Return the (x, y) coordinate for the center point of the cell that contains the specified text.  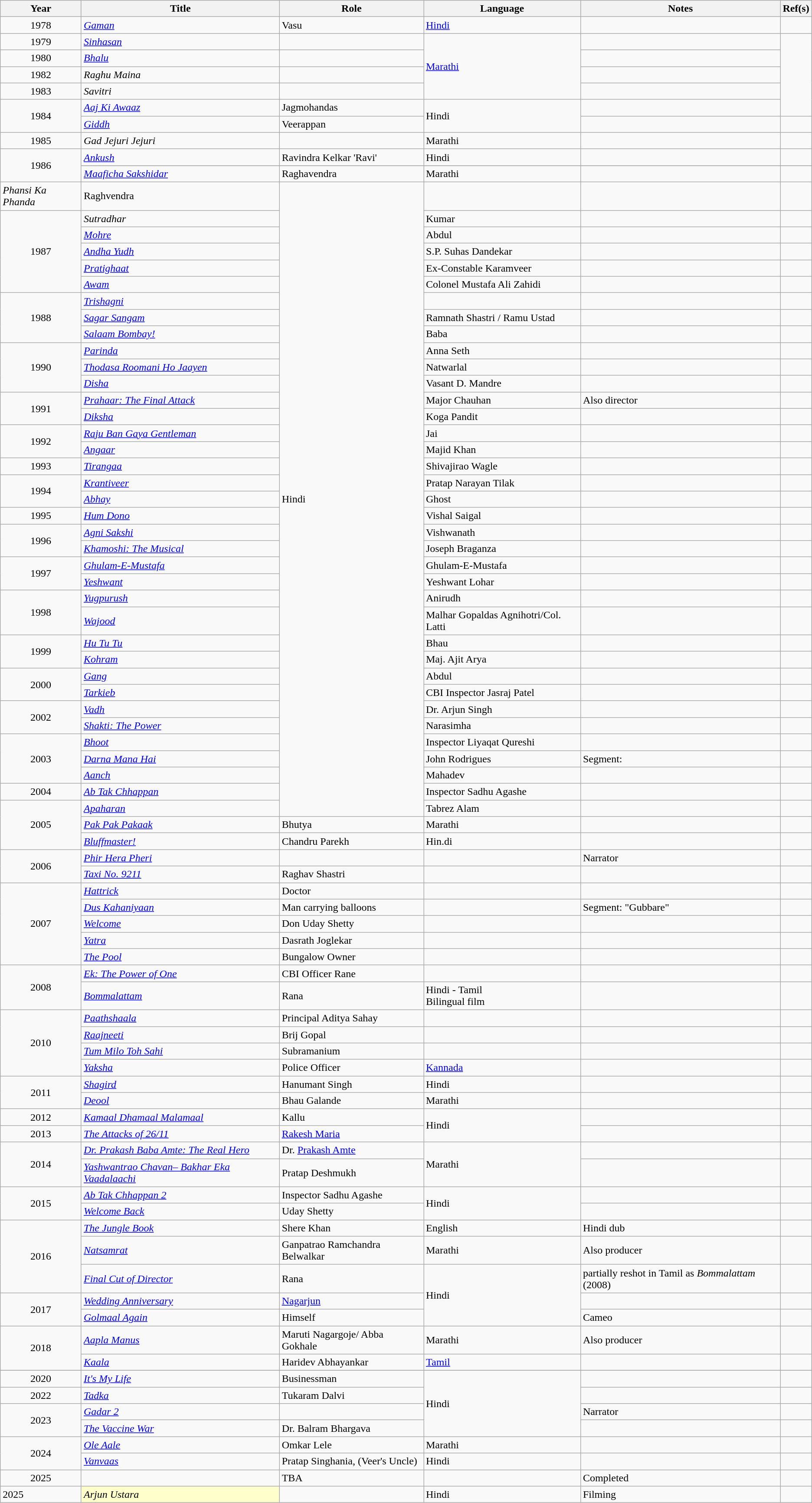
Shakti: The Power (180, 725)
Maj. Ajit Arya (502, 660)
Chandru Parekh (351, 841)
Principal Aditya Sahay (351, 1018)
Tirangaa (180, 466)
Malhar Gopaldas Agnihotri/Col. Latti (502, 620)
2003 (41, 758)
Giddh (180, 124)
Bhau (502, 643)
Rakesh Maria (351, 1134)
Ravindra Kelkar 'Ravi' (351, 157)
2005 (41, 825)
1987 (41, 251)
Yatra (180, 940)
2015 (41, 1203)
Anirudh (502, 598)
CBI Officer Rane (351, 973)
Hindi dub (680, 1228)
Dasrath Joglekar (351, 940)
Hanumant Singh (351, 1084)
1983 (41, 91)
Title (180, 9)
Maaficha Sakshidar (180, 174)
1982 (41, 75)
English (502, 1228)
Hum Dono (180, 516)
Police Officer (351, 1068)
CBI Inspector Jasraj Patel (502, 692)
1980 (41, 58)
2022 (41, 1395)
Nagarjun (351, 1301)
Narasimha (502, 725)
Dr. Prakash Baba Amte: The Real Hero (180, 1150)
Yaksha (180, 1068)
Salaam Bombay! (180, 334)
2011 (41, 1093)
Don Uday Shetty (351, 924)
Gaman (180, 25)
Tukaram Dalvi (351, 1395)
Sinhasan (180, 42)
Natwarlal (502, 367)
Raghvendra (180, 196)
Vasu (351, 25)
Dr. Prakash Amte (351, 1150)
Natsamrat (180, 1250)
Hattrick (180, 891)
Maruti Nagargoje/ Abba Gokhale (351, 1340)
Notes (680, 9)
Pratap Narayan Tilak (502, 483)
Bungalow Owner (351, 957)
Subramanium (351, 1051)
Raju Ban Gaya Gentleman (180, 433)
Kohram (180, 660)
Phir Hera Pheri (180, 858)
Dr. Balram Bhargava (351, 1428)
Pratap Deshmukh (351, 1172)
Bhau Galande (351, 1101)
Tadka (180, 1395)
Language (502, 9)
Pak Pak Pakaak (180, 825)
Colonel Mustafa Ali Zahidi (502, 285)
1991 (41, 408)
Bhalu (180, 58)
Kallu (351, 1117)
Thodasa Roomani Ho Jaayen (180, 367)
The Vaccine War (180, 1428)
Tum Milo Toh Sahi (180, 1051)
Welcome (180, 924)
Doctor (351, 891)
Segment: (680, 759)
1984 (41, 116)
Abhay (180, 499)
Wajood (180, 620)
Ex-Constable Karamveer (502, 268)
Ganpatrao Ramchandra Belwalkar (351, 1250)
Baba (502, 334)
Hindi - Tamil Bilingual film (502, 995)
2013 (41, 1134)
Major Chauhan (502, 400)
Vanvaas (180, 1461)
1978 (41, 25)
1986 (41, 165)
Darna Mana Hai (180, 759)
Dr. Arjun Singh (502, 709)
Jagmohandas (351, 108)
Ab Tak Chhappan 2 (180, 1195)
Golmaal Again (180, 1317)
1979 (41, 42)
The Attacks of 26/11 (180, 1134)
Sutradhar (180, 218)
Raghav Shastri (351, 874)
Inspector Liyaqat Qureshi (502, 742)
Ramnath Shastri / Ramu Ustad (502, 318)
Deool (180, 1101)
1985 (41, 141)
2002 (41, 717)
Shivajirao Wagle (502, 466)
Segment: "Gubbare" (680, 907)
Filming (680, 1494)
2023 (41, 1420)
Vadh (180, 709)
Aanch (180, 775)
1992 (41, 441)
Parinda (180, 351)
Ref(s) (796, 9)
Shagird (180, 1084)
Also director (680, 400)
Ankush (180, 157)
1994 (41, 491)
2012 (41, 1117)
Prahaar: The Final Attack (180, 400)
Businessman (351, 1379)
1993 (41, 466)
2020 (41, 1379)
Taxi No. 9211 (180, 874)
The Pool (180, 957)
Anna Seth (502, 351)
Wedding Anniversary (180, 1301)
2006 (41, 866)
Khamoshi: The Musical (180, 549)
Role (351, 9)
S.P. Suhas Dandekar (502, 252)
TBA (351, 1478)
Yeshwant Lohar (502, 582)
Bommalattam (180, 995)
Haridev Abhayankar (351, 1362)
Savitri (180, 91)
Omkar Lele (351, 1445)
Apaharan (180, 808)
Koga Pandit (502, 417)
Vishal Saigal (502, 516)
Phansi Ka Phanda (41, 196)
1998 (41, 613)
Brij Gopal (351, 1035)
partially reshot in Tamil as Bommalattam (2008) (680, 1278)
Ghost (502, 499)
2007 (41, 924)
Shere Khan (351, 1228)
Andha Yudh (180, 252)
Joseph Braganza (502, 549)
Bhoot (180, 742)
2024 (41, 1453)
Krantiveer (180, 483)
It's My Life (180, 1379)
Majid Khan (502, 450)
The Jungle Book (180, 1228)
Year (41, 9)
1999 (41, 651)
Trishagni (180, 301)
2014 (41, 1165)
Aaj Ki Awaaz (180, 108)
Yashwantrao Chavan– Bakhar Eka Vaadalaachi (180, 1172)
2000 (41, 684)
Man carrying balloons (351, 907)
Sagar Sangam (180, 318)
Paathshaala (180, 1018)
Ek: The Power of One (180, 973)
Kannada (502, 1068)
Cameo (680, 1317)
Ole Aale (180, 1445)
Gang (180, 676)
Completed (680, 1478)
Hin.di (502, 841)
Disha (180, 384)
2008 (41, 988)
Mahadev (502, 775)
Aapla Manus (180, 1340)
Arjun Ustara (180, 1494)
Vishwanath (502, 532)
Tabrez Alam (502, 808)
Uday Shetty (351, 1211)
Kumar (502, 218)
Bluffmaster! (180, 841)
Tarkieb (180, 692)
1997 (41, 574)
1988 (41, 318)
Jai (502, 433)
Yeshwant (180, 582)
Gadar 2 (180, 1412)
Vasant D. Mandre (502, 384)
2018 (41, 1349)
Ab Tak Chhappan (180, 792)
2016 (41, 1256)
Gad Jejuri Jejuri (180, 141)
2004 (41, 792)
1990 (41, 367)
1996 (41, 541)
Bhutya (351, 825)
Hu Tu Tu (180, 643)
Pratap Singhania, (Veer's Uncle) (351, 1461)
Mohre (180, 235)
Raghavendra (351, 174)
John Rodrigues (502, 759)
Awam (180, 285)
2010 (41, 1043)
2017 (41, 1309)
Kaala (180, 1362)
Angaar (180, 450)
Raghu Maina (180, 75)
Tamil (502, 1362)
Dus Kahaniyaan (180, 907)
Final Cut of Director (180, 1278)
Himself (351, 1317)
1995 (41, 516)
Diksha (180, 417)
Yugpurush (180, 598)
Welcome Back (180, 1211)
Pratighaat (180, 268)
Veerappan (351, 124)
Kamaal Dhamaal Malamaal (180, 1117)
Agni Sakshi (180, 532)
Raajneeti (180, 1035)
